Return [x, y] of the center of cell containing provided text 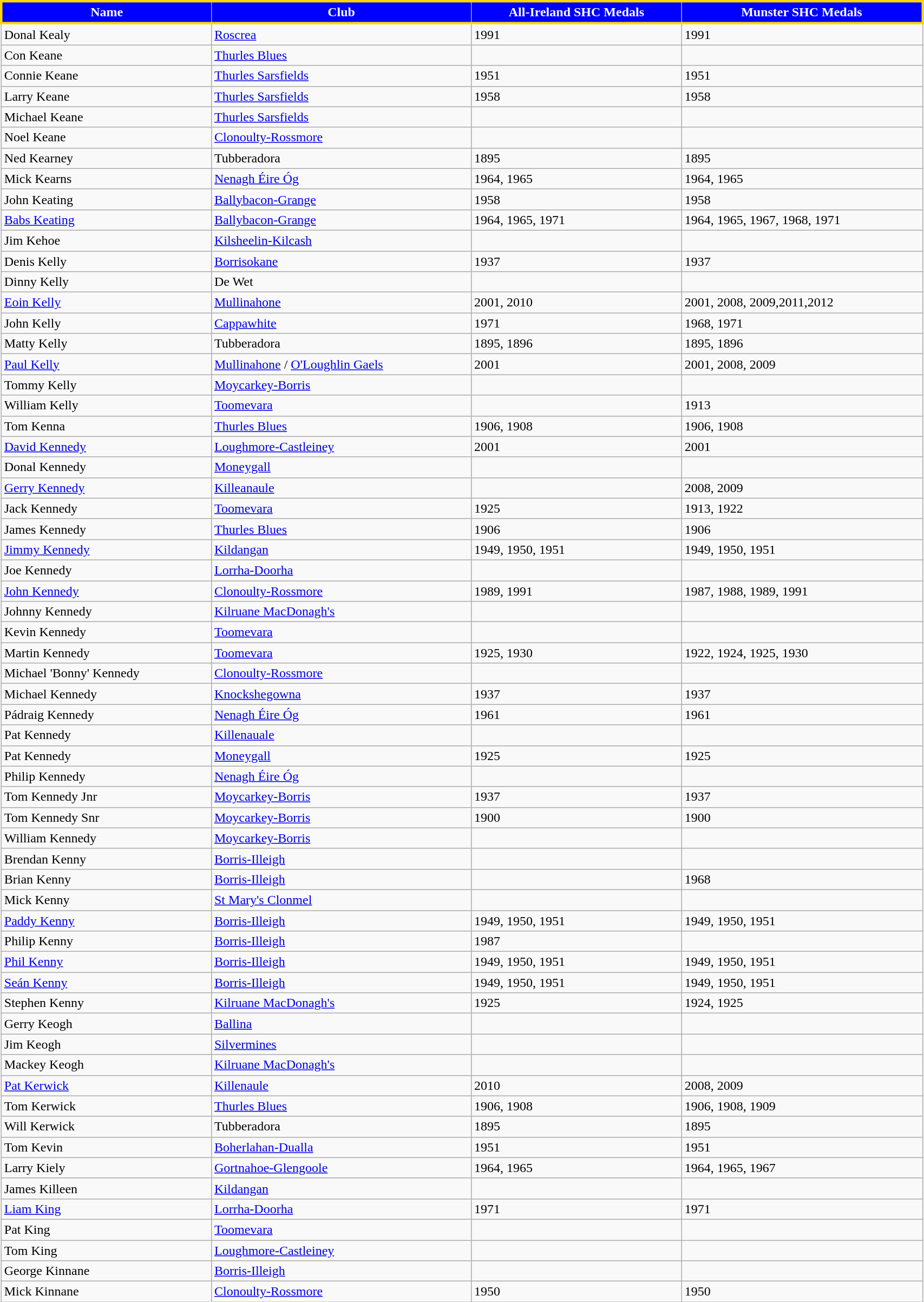
Pat King [106, 1229]
Larry Kiely [106, 1168]
Matty Kelly [106, 344]
1925, 1930 [577, 653]
Stephen Kenny [106, 1003]
Jim Kehoe [106, 240]
Denis Kelly [106, 261]
Borrisokane [341, 261]
Kilsheelin-Kilcash [341, 240]
Gortnahoe-Glengoole [341, 1168]
Mick Kearns [106, 179]
Jack Kennedy [106, 508]
1987 [577, 941]
Eoin Kelly [106, 303]
Tom King [106, 1250]
Mullinahone / O'Loughlin Gaels [341, 364]
Mullinahone [341, 303]
James Kennedy [106, 529]
Tom Kevin [106, 1147]
Dinny Kelly [106, 282]
Brendan Kenny [106, 859]
2001, 2010 [577, 303]
Babs Keating [106, 220]
Tom Kenna [106, 426]
1964, 1965, 1971 [577, 220]
1968 [802, 879]
Club [341, 12]
Pat Kerwick [106, 1085]
Tom Kennedy Snr [106, 817]
Liam King [106, 1209]
David Kennedy [106, 447]
William Kennedy [106, 838]
Mick Kenny [106, 900]
Michael 'Bonny' Kennedy [106, 673]
1987, 1988, 1989, 1991 [802, 591]
2001, 2008, 2009,2011,2012 [802, 303]
All-Ireland SHC Medals [577, 12]
William Kelly [106, 405]
Roscrea [341, 34]
1922, 1924, 1925, 1930 [802, 653]
Philip Kenny [106, 941]
Killenauale [341, 735]
1989, 1991 [577, 591]
Tommy Kelly [106, 385]
1964, 1965, 1967, 1968, 1971 [802, 220]
Mackey Keogh [106, 1065]
St Mary's Clonmel [341, 900]
Paddy Kenny [106, 921]
Ballina [341, 1024]
Pádraig Kennedy [106, 715]
Brian Kenny [106, 879]
Tom Kerwick [106, 1106]
Paul Kelly [106, 364]
James Killeen [106, 1188]
Gerry Keogh [106, 1024]
John Kelly [106, 323]
George Kinnane [106, 1271]
Connie Keane [106, 76]
Cappawhite [341, 323]
Noel Keane [106, 138]
Mick Kinnane [106, 1292]
Philip Kennedy [106, 776]
Ned Kearney [106, 158]
Killenaule [341, 1085]
1924, 1925 [802, 1003]
Munster SHC Medals [802, 12]
Seán Kenny [106, 983]
Jimmy Kennedy [106, 549]
Name [106, 12]
Joe Kennedy [106, 570]
Johnny Kennedy [106, 612]
Michael Keane [106, 117]
Will Kerwick [106, 1127]
1968, 1971 [802, 323]
2001, 2008, 2009 [802, 364]
2010 [577, 1085]
Phil Kenny [106, 962]
Con Keane [106, 55]
Killeanaule [341, 488]
Knockshegowna [341, 694]
1906, 1908, 1909 [802, 1106]
Donal Kealy [106, 34]
Tom Kennedy Jnr [106, 797]
Silvermines [341, 1044]
Jim Keogh [106, 1044]
De Wet [341, 282]
Gerry Kennedy [106, 488]
John Keating [106, 199]
1913, 1922 [802, 508]
1964, 1965, 1967 [802, 1168]
John Kennedy [106, 591]
1913 [802, 405]
Donal Kennedy [106, 467]
Larry Keane [106, 96]
Boherlahan-Dualla [341, 1147]
Michael Kennedy [106, 694]
Martin Kennedy [106, 653]
Kevin Kennedy [106, 632]
